Capture the cell that displays the provided text and extract its [X, Y] central coordinate. 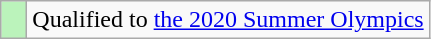
Qualified to the 2020 Summer Olympics [228, 20]
